Extract the (x, y) coordinate from the center of the cell holding the provided text.  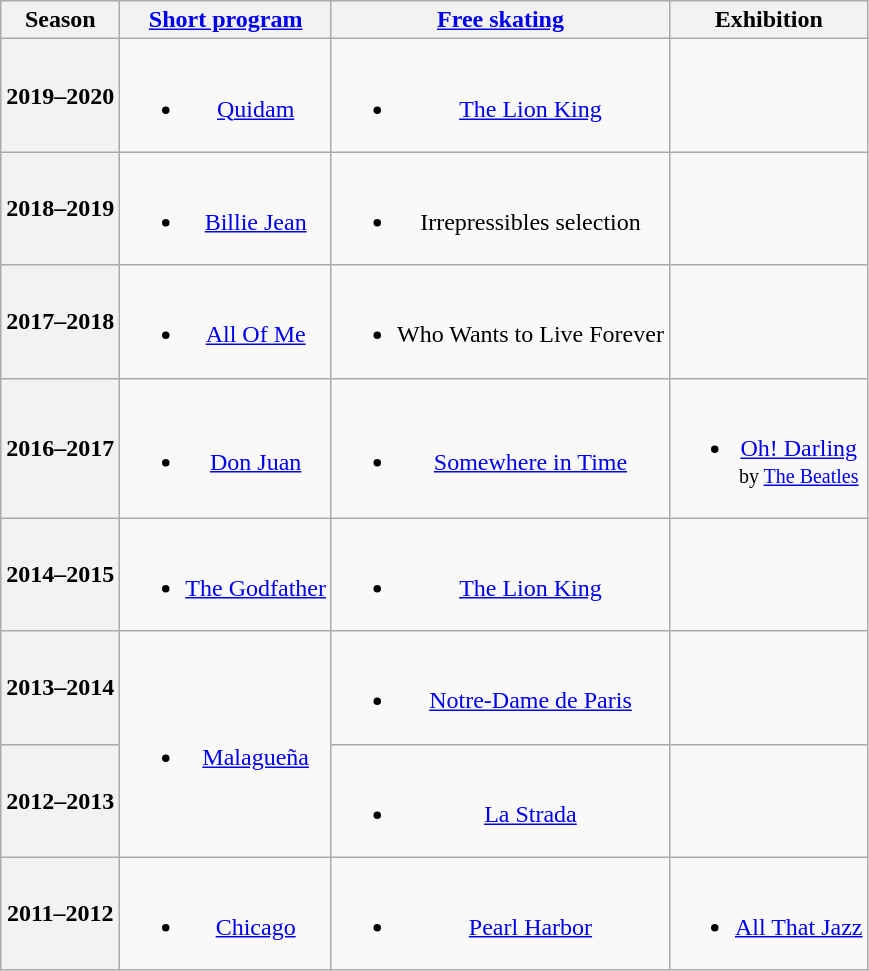
Malagueña (226, 744)
Notre-Dame de Paris (500, 688)
All Of Me (226, 322)
Exhibition (768, 20)
Who Wants to Live Forever (500, 322)
Oh! Darling by The Beatles (768, 448)
2014–2015 (60, 574)
2012–2013 (60, 800)
Season (60, 20)
Don Juan (226, 448)
2013–2014 (60, 688)
Irrepressibles selection (500, 208)
Free skating (500, 20)
Somewhere in Time (500, 448)
Short program (226, 20)
2018–2019 (60, 208)
Quidam (226, 96)
Pearl Harbor (500, 914)
Chicago (226, 914)
La Strada (500, 800)
Billie Jean (226, 208)
All That Jazz (768, 914)
2019–2020 (60, 96)
2011–2012 (60, 914)
2017–2018 (60, 322)
The Godfather (226, 574)
2016–2017 (60, 448)
